Capture the cell that displays the provided text and extract its [x, y] central coordinate. 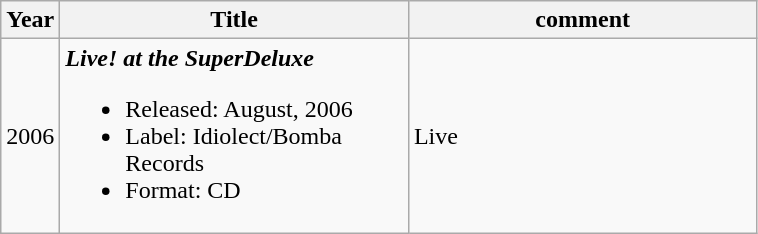
Title [234, 20]
Live! at the SuperDeluxeReleased: August, 2006Label: Idiolect/Bomba Records Format: CD [234, 136]
Year [30, 20]
Live [582, 136]
comment [582, 20]
2006 [30, 136]
